Pinpoint the cell where the given text exists, returning its (x, y) midpoint coordinate. 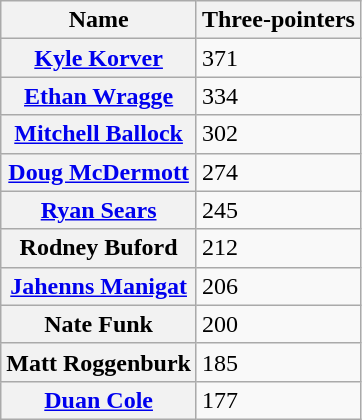
274 (278, 172)
245 (278, 210)
Rodney Buford (99, 248)
302 (278, 134)
Name (99, 20)
200 (278, 324)
371 (278, 58)
Ethan Wragge (99, 96)
177 (278, 400)
212 (278, 248)
334 (278, 96)
206 (278, 286)
Duan Cole (99, 400)
Doug McDermott (99, 172)
Jahenns Manigat (99, 286)
Mitchell Ballock (99, 134)
Nate Funk (99, 324)
Matt Roggenburk (99, 362)
Kyle Korver (99, 58)
Three-pointers (278, 20)
185 (278, 362)
Ryan Sears (99, 210)
